Provide the (X, Y) coordinate of the cell's center where the given text is located.  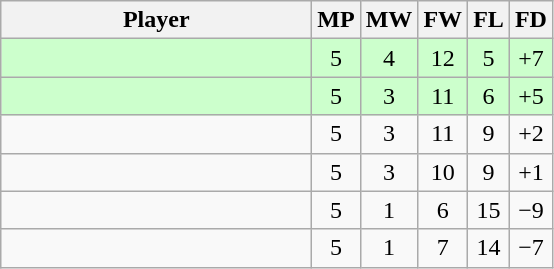
10 (443, 172)
FW (443, 20)
MP (336, 20)
15 (489, 210)
FL (489, 20)
4 (389, 58)
+7 (530, 58)
MW (389, 20)
−7 (530, 248)
−9 (530, 210)
12 (443, 58)
+5 (530, 96)
Player (156, 20)
14 (489, 248)
+1 (530, 172)
FD (530, 20)
7 (443, 248)
+2 (530, 134)
